Detect which cell encompasses the target text, then output its [X, Y] center coordinate. 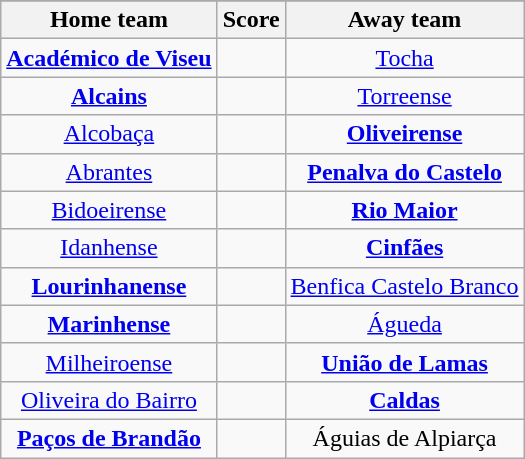
Cinfães [404, 248]
Caldas [404, 400]
Águias de Alpiarça [404, 438]
Milheiroense [109, 362]
União de Lamas [404, 362]
Idanhense [109, 248]
Tocha [404, 58]
Marinhense [109, 324]
Home team [109, 20]
Paços de Brandão [109, 438]
Score [251, 20]
Lourinhanense [109, 286]
Alcobaça [109, 134]
Alcains [109, 96]
Rio Maior [404, 210]
Penalva do Castelo [404, 172]
Académico de Viseu [109, 58]
Benfica Castelo Branco [404, 286]
Abrantes [109, 172]
Away team [404, 20]
Águeda [404, 324]
Torreense [404, 96]
Oliveira do Bairro [109, 400]
Bidoeirense [109, 210]
Oliveirense [404, 134]
